Extract the [X, Y] coordinate from the center of the cell holding the provided text.  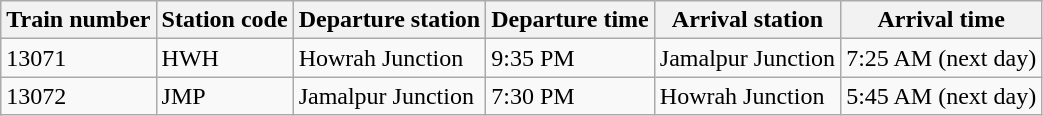
JMP [224, 96]
Station code [224, 20]
HWH [224, 58]
7:30 PM [570, 96]
Departure time [570, 20]
7:25 AM (next day) [942, 58]
Departure station [390, 20]
13071 [78, 58]
Arrival station [747, 20]
9:35 PM [570, 58]
Train number [78, 20]
13072 [78, 96]
5:45 AM (next day) [942, 96]
Arrival time [942, 20]
